Locate the cell with the specified text and output its [x, y] center coordinate. 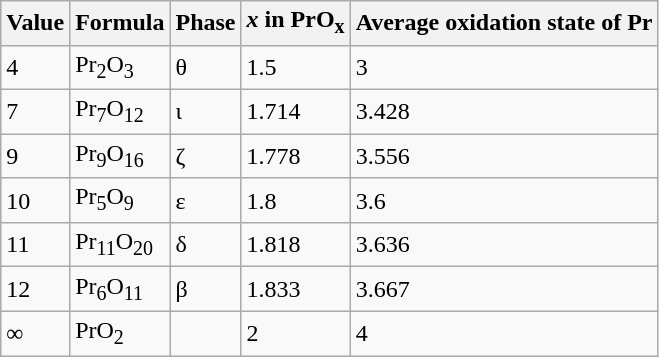
θ [206, 67]
Average oxidation state of Pr [504, 23]
PrO2 [120, 333]
1.818 [296, 244]
9 [36, 156]
3.667 [504, 289]
3.556 [504, 156]
3 [504, 67]
2 [296, 333]
11 [36, 244]
Pr9O16 [120, 156]
1.833 [296, 289]
β [206, 289]
1.5 [296, 67]
ζ [206, 156]
Pr2O3 [120, 67]
3.428 [504, 111]
3.6 [504, 200]
Phase [206, 23]
ι [206, 111]
x in PrOx [296, 23]
Pr11O20 [120, 244]
Formula [120, 23]
Pr7O12 [120, 111]
3.636 [504, 244]
10 [36, 200]
Pr6O11 [120, 289]
ε [206, 200]
1.778 [296, 156]
δ [206, 244]
12 [36, 289]
Pr5O9 [120, 200]
1.8 [296, 200]
1.714 [296, 111]
Value [36, 23]
∞ [36, 333]
7 [36, 111]
